Locate the cell with the specified text and output its [x, y] center coordinate. 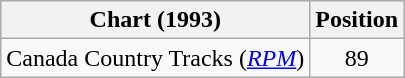
Position [357, 20]
Chart (1993) [156, 20]
Canada Country Tracks (RPM) [156, 58]
89 [357, 58]
